Find where the given text appears and provide that cell's center as (X, Y) coordinate. 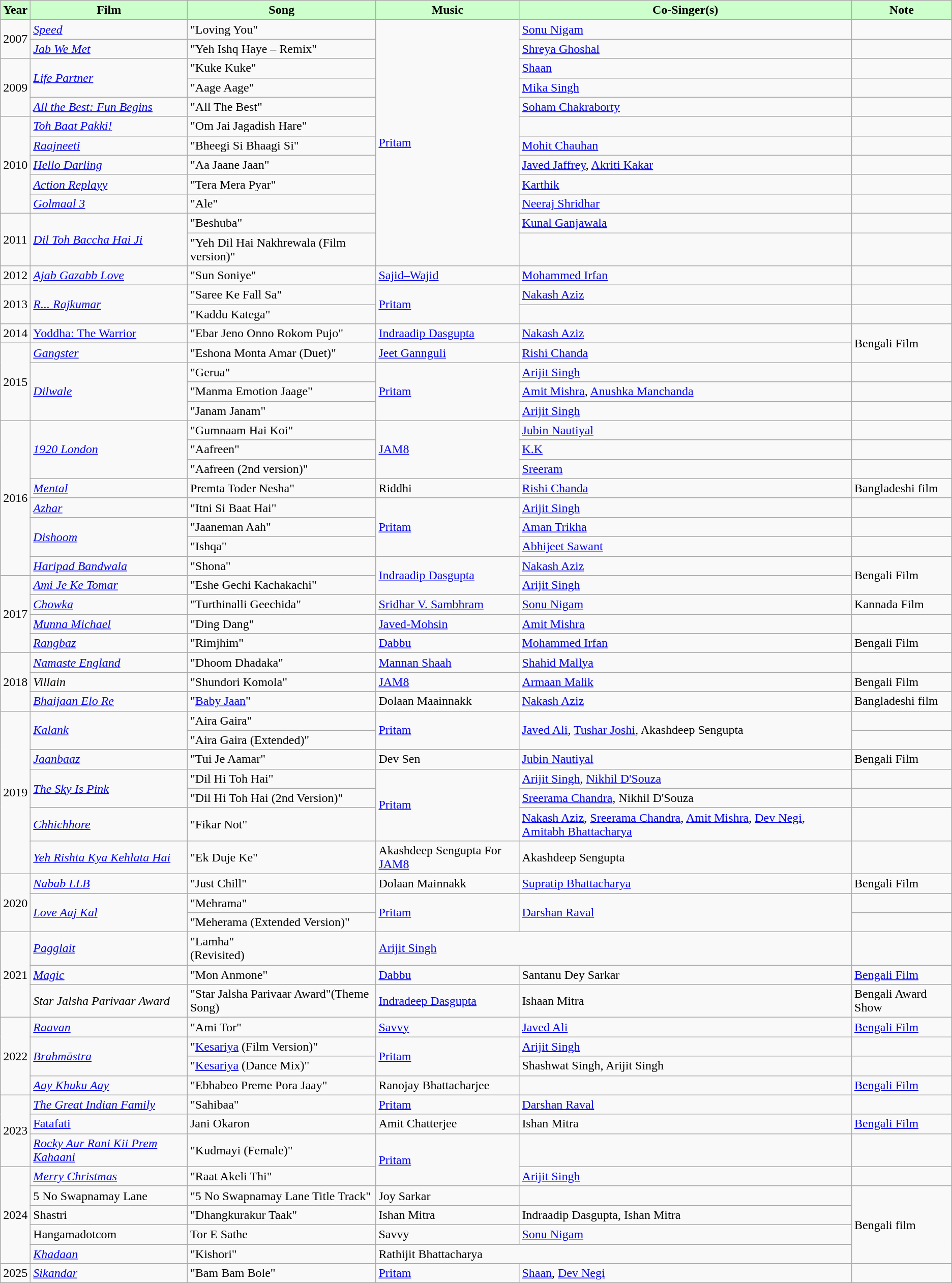
Javed-Mohsin (448, 624)
Jani Okaron (281, 1124)
Note (902, 10)
Ranojay Bhattacharjee (448, 1085)
"Ebar Jeno Onno Rokom Pujo" (281, 334)
Akashdeep Sengupta (686, 857)
Raavan (109, 1027)
"Aafreen (2nd version)" (281, 469)
2016 (15, 498)
Khadaan (109, 1254)
"Janam Janam" (281, 411)
2013 (15, 305)
"Raat Akeli Thi" (281, 1176)
"Aa Jaane Jaan" (281, 165)
Jeet Gannguli (448, 353)
Abhijeet Sawant (686, 546)
2009 (15, 87)
"Tui Je Aamar" (281, 759)
"Sahibaa" (281, 1105)
Dishoom (109, 536)
2023 (15, 1131)
Amit Mishra, Anushka Manchanda (686, 392)
"Kudmayi (Female)" (281, 1150)
"Ale" (281, 203)
"Gerua" (281, 372)
Aman Trikha (686, 527)
Arijit Singh, Nikhil D'Souza (686, 779)
Premta Toder Nesha" (281, 488)
Kunal Ganjawala (686, 223)
"Itni Si Baat Hai" (281, 508)
Jaanbaaz (109, 759)
2010 (15, 165)
"Eshe Gechi Kachakachi" (281, 585)
Akashdeep Sengupta For JAM8 (448, 857)
"Aira Gaira (Extended)" (281, 740)
2012 (15, 276)
K.K (686, 450)
Life Partner (109, 78)
Chowka (109, 605)
Fatafati (109, 1124)
"Just Chill" (281, 883)
Shastri (109, 1215)
Supratip Bhattacharya (686, 883)
Javed Ali (686, 1027)
2025 (15, 1273)
"All The Best" (281, 107)
"Ebhabeo Preme Pora Jaay" (281, 1085)
"Turthinalli Geechida" (281, 605)
"Beshuba" (281, 223)
Rangbaz (109, 643)
"Gumnaam Hai Koi" (281, 430)
"Dhoom Dhadaka" (281, 663)
Bhaijaan Elo Re (109, 701)
Ajab Gazabb Love (109, 276)
Neeraj Shridhar (686, 203)
1920 London (109, 450)
Ami Je Ke Tomar (109, 585)
2017 (15, 614)
2022 (15, 1056)
Bengali Award Show (902, 1001)
Indraadip Dasgupta, Ishan Mitra (686, 1215)
Aay Khuku Aay (109, 1085)
Speed (109, 29)
Action Replayy (109, 184)
"Eshona Monta Amar (Duet)" (281, 353)
"Dhangkurakur Taak" (281, 1215)
Yeh Rishta Kya Kehlata Hai (109, 857)
"Jaaneman Aah" (281, 527)
Tor E Sathe (281, 1234)
"Aafreen" (281, 450)
Joy Sarkar (448, 1196)
"Aage Aage" (281, 87)
"Kaddu Katega" (281, 314)
Villain (109, 682)
Dil Toh Baccha Hai Ji (109, 239)
Gangster (109, 353)
"Fikar Not" (281, 824)
"Ding Dang" (281, 624)
"Kesariya (Film Version)" (281, 1047)
2015 (15, 382)
Magic (109, 975)
Pagglait (109, 949)
2018 (15, 682)
Mental (109, 488)
The Great Indian Family (109, 1105)
Kalank (109, 730)
"Saree Ke Fall Sa" (281, 295)
Jab We Met (109, 49)
Ishaan Mitra (686, 1001)
Co-Singer(s) (686, 10)
Nakash Aziz, Sreerama Chandra, Amit Mishra, Dev Negi, Amitabh Bhattacharya (686, 824)
"Shundori Komola" (281, 682)
Mannan Shaah (448, 663)
Star Jalsha Parivaar Award (109, 1001)
Indradeep Dasgupta (448, 1001)
Shaan (686, 68)
Shreya Ghoshal (686, 49)
Shahid Mallya (686, 663)
Dev Sen (448, 759)
Music (448, 10)
"Om Jai Jagadish Hare" (281, 126)
2011 (15, 239)
2019 (15, 792)
Brahmāstra (109, 1056)
Amit Chatterjee (448, 1124)
Raajneeti (109, 145)
"Loving You" (281, 29)
"Lamha"(Revisited) (281, 949)
Merry Christmas (109, 1176)
2021 (15, 975)
"Mehrama" (281, 903)
Sreeram (686, 469)
All the Best: Fun Begins (109, 107)
"Meherama (Extended Version)" (281, 922)
Dolaan Mainnakk (448, 883)
"Bheegi Si Bhaagi Si" (281, 145)
Munna Michael (109, 624)
"Ek Duje Ke" (281, 857)
"5 No Swapnamay Lane Title Track" (281, 1196)
2020 (15, 903)
"Sun Soniye" (281, 276)
Chhichhore (109, 824)
"Aira Gaira" (281, 721)
Rathijit Bhattacharya (614, 1254)
"Ishqa" (281, 546)
Toh Baat Pakki! (109, 126)
Mohit Chauhan (686, 145)
"Yeh Dil Hai Nakhrewala (Film version)" (281, 249)
Armaan Malik (686, 682)
Soham Chakraborty (686, 107)
Dilwale (109, 392)
Shashwat Singh, Arijit Singh (686, 1066)
2024 (15, 1215)
Rocky Aur Rani Kii Prem Kahaani (109, 1150)
"Baby Jaan" (281, 701)
2014 (15, 334)
Santanu Dey Sarkar (686, 975)
"Bam Bam Bole" (281, 1273)
"Tera Mera Pyar" (281, 184)
Azhar (109, 508)
Haripad Bandwala (109, 566)
R... Rajkumar (109, 305)
Love Aaj Kal (109, 912)
Javed Jaffrey, Akriti Kakar (686, 165)
"Dil Hi Toh Hai" (281, 779)
Film (109, 10)
Amit Mishra (686, 624)
Javed Ali, Tushar Joshi, Akashdeep Sengupta (686, 730)
Karthik (686, 184)
The Sky Is Pink (109, 788)
Sridhar V. Sambhram (448, 605)
Dolaan Maainnakk (448, 701)
Sikandar (109, 1273)
Kannada Film (902, 605)
"Kesariya (Dance Mix)" (281, 1066)
Year (15, 10)
"Shona" (281, 566)
"Kuke Kuke" (281, 68)
Golmaal 3 (109, 203)
"Star Jalsha Parivaar Award"(Theme Song) (281, 1001)
Hello Darling (109, 165)
Bengali film (902, 1225)
Hangamadotcom (109, 1234)
"Yeh Ishq Haye – Remix" (281, 49)
"Ami Tor" (281, 1027)
Namaste England (109, 663)
Song (281, 10)
Nabab LLB (109, 883)
"Kishori" (281, 1254)
Mika Singh (686, 87)
Sreerama Chandra, Nikhil D'Souza (686, 798)
5 No Swapnamay Lane (109, 1196)
Riddhi (448, 488)
"Rimjhim" (281, 643)
Sajid–Wajid (448, 276)
"Manma Emotion Jaage" (281, 392)
"Mon Anmone" (281, 975)
2007 (15, 39)
"Dil Hi Toh Hai (2nd Version)" (281, 798)
Shaan, Dev Negi (686, 1273)
Yoddha: The Warrior (109, 334)
